Determine the (X, Y) coordinate at the center of the cell enclosing the given text.  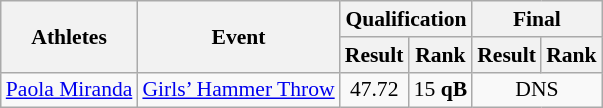
47.72 (374, 90)
Girls’ Hammer Throw (238, 90)
Paola Miranda (70, 90)
Event (238, 36)
DNS (536, 90)
Final (536, 19)
Qualification (406, 19)
15 qB (441, 90)
Athletes (70, 36)
